Determine the (x, y) coordinate at the center of the cell enclosing the given text.  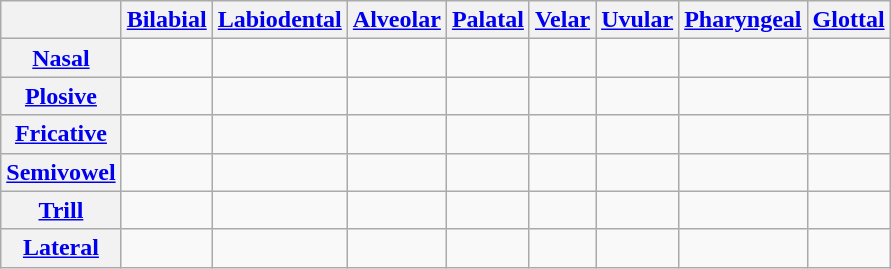
Nasal (61, 58)
Semivowel (61, 172)
Bilabial (166, 20)
Labiodental (280, 20)
Palatal (488, 20)
Uvular (638, 20)
Fricative (61, 134)
Plosive (61, 96)
Pharyngeal (743, 20)
Velar (562, 20)
Trill (61, 210)
Lateral (61, 248)
Alveolar (396, 20)
Glottal (848, 20)
